For the text-containing cell, return its midpoint in (X, Y) coordinate format. 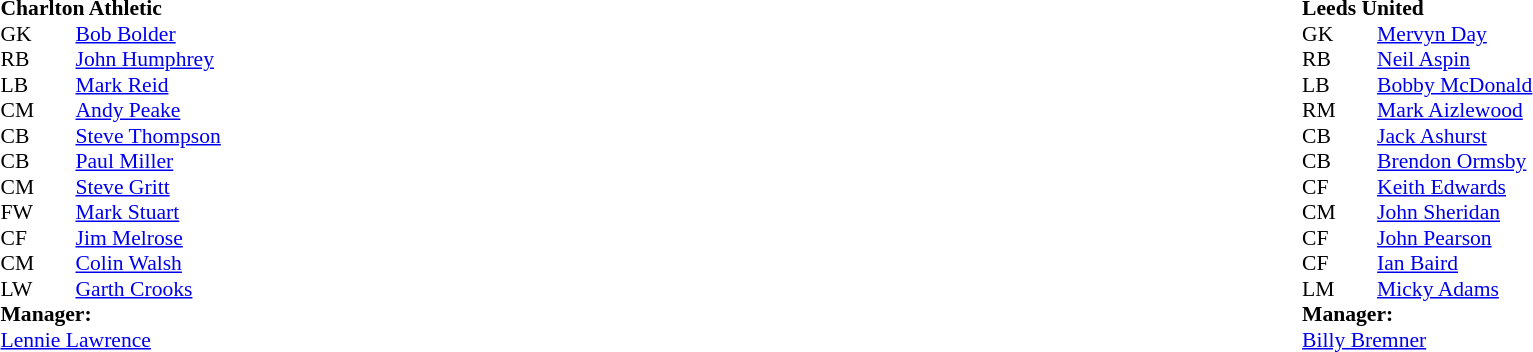
Mark Aizlewood (1454, 111)
Bob Bolder (148, 34)
Andy Peake (148, 111)
FW (19, 213)
Jack Ashurst (1454, 136)
Micky Adams (1454, 289)
Mervyn Day (1454, 34)
John Humphrey (148, 59)
Garth Crooks (148, 289)
Mark Stuart (148, 213)
RM (1321, 111)
Mark Reid (148, 85)
Colin Walsh (148, 263)
Brendon Ormsby (1454, 161)
Neil Aspin (1454, 59)
John Pearson (1454, 238)
Steve Thompson (148, 136)
John Sheridan (1454, 213)
Jim Melrose (148, 238)
Keith Edwards (1454, 187)
Bobby McDonald (1454, 85)
Ian Baird (1454, 263)
LM (1321, 289)
Paul Miller (148, 161)
LW (19, 289)
Steve Gritt (148, 187)
